For the text-containing cell, return its midpoint in (X, Y) coordinate format. 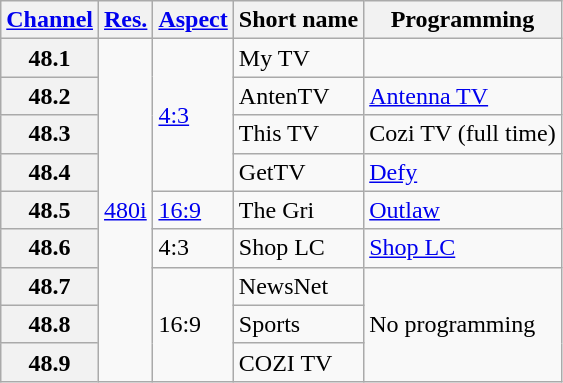
Short name (298, 20)
Aspect (193, 20)
Defy (462, 172)
48.2 (50, 96)
48.6 (50, 248)
Antenna TV (462, 96)
48.5 (50, 210)
Outlaw (462, 210)
Sports (298, 324)
AntenTV (298, 96)
48.9 (50, 362)
Res. (126, 20)
NewsNet (298, 286)
48.4 (50, 172)
This TV (298, 134)
No programming (462, 324)
48.1 (50, 58)
480i (126, 210)
COZI TV (298, 362)
GetTV (298, 172)
Programming (462, 20)
The Gri (298, 210)
Cozi TV (full time) (462, 134)
48.8 (50, 324)
My TV (298, 58)
48.7 (50, 286)
48.3 (50, 134)
Channel (50, 20)
